From the cell containing the given text, extract its center point as (x, y) coordinate. 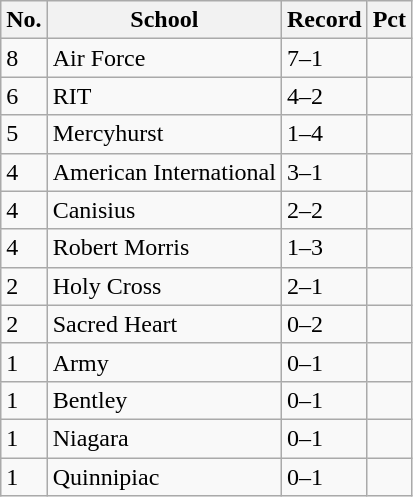
0–2 (324, 324)
Mercyhurst (164, 134)
Robert Morris (164, 248)
3–1 (324, 172)
Holy Cross (164, 286)
Army (164, 362)
Air Force (164, 58)
Canisius (164, 210)
8 (24, 58)
Record (324, 20)
7–1 (324, 58)
Pct (389, 20)
6 (24, 96)
American International (164, 172)
School (164, 20)
1–3 (324, 248)
No. (24, 20)
5 (24, 134)
Sacred Heart (164, 324)
2–2 (324, 210)
1–4 (324, 134)
4–2 (324, 96)
Bentley (164, 400)
2–1 (324, 286)
RIT (164, 96)
Niagara (164, 438)
Quinnipiac (164, 477)
